Determine the [X, Y] coordinate at the center of the cell enclosing the given text.  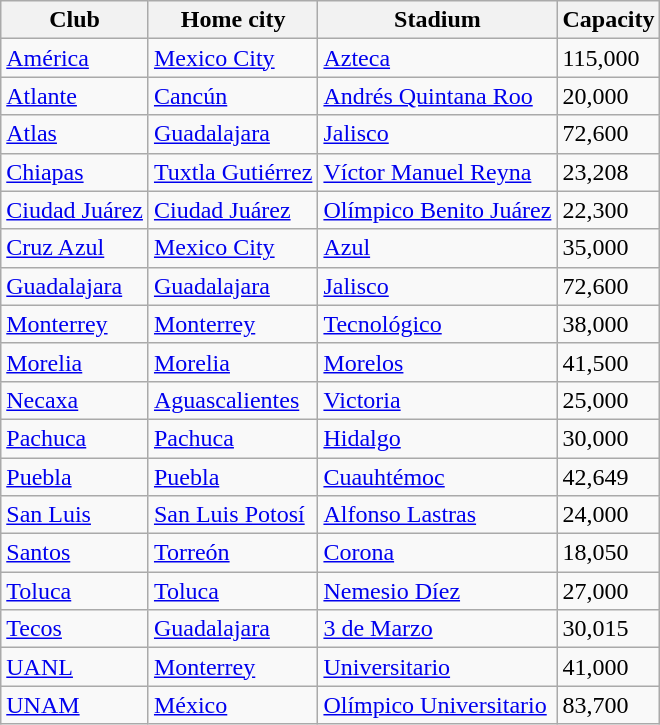
Chiapas [75, 172]
42,649 [608, 477]
Cancún [232, 96]
Club [75, 20]
Víctor Manuel Reyna [438, 172]
Tecos [75, 629]
25,000 [608, 400]
Aguascalientes [232, 400]
Morelos [438, 362]
18,050 [608, 553]
Necaxa [75, 400]
115,000 [608, 58]
41,000 [608, 667]
Azul [438, 248]
Olímpico Benito Juárez [438, 210]
41,500 [608, 362]
UNAM [75, 705]
Universitario [438, 667]
Corona [438, 553]
Cuauhtémoc [438, 477]
Torreón [232, 553]
San Luis [75, 515]
Azteca [438, 58]
Capacity [608, 20]
Nemesio Díez [438, 591]
Santos [75, 553]
México [232, 705]
Olímpico Universitario [438, 705]
38,000 [608, 324]
83,700 [608, 705]
Victoria [438, 400]
35,000 [608, 248]
Alfonso Lastras [438, 515]
Andrés Quintana Roo [438, 96]
Atlas [75, 134]
Stadium [438, 20]
30,000 [608, 438]
3 de Marzo [438, 629]
Tecnológico [438, 324]
UANL [75, 667]
Tuxtla Gutiérrez [232, 172]
20,000 [608, 96]
América [75, 58]
27,000 [608, 591]
22,300 [608, 210]
30,015 [608, 629]
Atlante [75, 96]
Cruz Azul [75, 248]
23,208 [608, 172]
24,000 [608, 515]
San Luis Potosí [232, 515]
Hidalgo [438, 438]
Home city [232, 20]
